Return [x, y] of the center of cell containing provided text 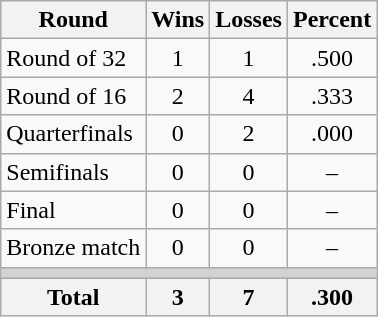
.000 [332, 134]
.333 [332, 96]
Round [74, 20]
7 [249, 297]
Round of 16 [74, 96]
Percent [332, 20]
Bronze match [74, 248]
Wins [178, 20]
Quarterfinals [74, 134]
4 [249, 96]
Losses [249, 20]
Final [74, 210]
3 [178, 297]
Round of 32 [74, 58]
.500 [332, 58]
Total [74, 297]
Semifinals [74, 172]
.300 [332, 297]
